Search for the cell housing the specified text and yield its (X, Y) center coordinate. 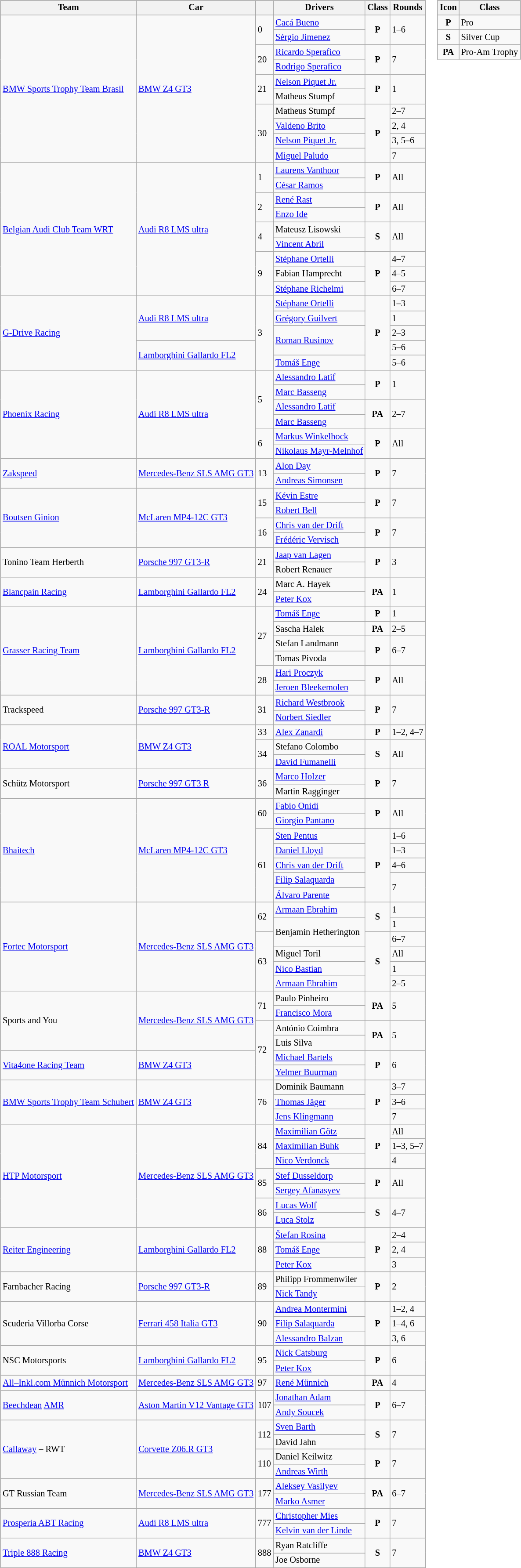
Trackspeed (69, 710)
Nick Tandy (319, 1294)
Icon (448, 8)
Pro-Am Trophy (489, 52)
Jonathan Adam (319, 1398)
28 (264, 680)
Luis Silva (319, 1043)
Sten Pentus (319, 836)
Car (196, 8)
15 (264, 503)
Alon Day (319, 466)
Aston Martin V12 Vantage GT3 (196, 1405)
Drivers (319, 8)
90 (264, 1323)
Andreas Wirth (319, 1472)
Vita4one Racing Team (69, 1065)
0 (264, 30)
85 (264, 1183)
Fortec Motorsport (69, 947)
Maximilian Buhk (319, 1146)
Triple 888 Racing (69, 1553)
Miguel Paludo (319, 156)
Nico Verdonck (319, 1161)
Marco Holzer (319, 777)
Schütz Motorsport (69, 784)
84 (264, 1147)
Mateusz Lisowski (319, 229)
Stefan Landmann (319, 644)
Benjamin Hetherington (319, 931)
112 (264, 1435)
76 (264, 1102)
Daniel Lloyd (319, 851)
Luca Stolz (319, 1220)
Valdeno Brito (319, 126)
34 (264, 754)
Kelvin van der Linde (319, 1531)
NSC Motorsports (69, 1360)
Miguel Toril (319, 954)
Rodrigo Sperafico (319, 67)
107 (264, 1405)
33 (264, 732)
David Jahn (319, 1442)
Maximilian Götz (319, 1132)
BMW Sports Trophy Team Brasil (69, 89)
Scuderia Villorba Corse (69, 1323)
Farnbacher Racing (69, 1286)
ROAL Motorsport (69, 747)
Roman Rusinov (319, 340)
Martin Ragginger (319, 791)
Pro (489, 22)
Frédéric Vervisch (319, 540)
César Ramos (319, 185)
3–7 (408, 1087)
Reiter Engineering (69, 1249)
Ryan Ratcliffe (319, 1546)
Sergey Afanasyev (319, 1191)
1–2, 4–7 (408, 732)
Paulo Pinheiro (319, 999)
Jaap van Lagen (319, 555)
110 (264, 1464)
60 (264, 814)
Michael Bartels (319, 1057)
13 (264, 474)
Bhaitech (69, 851)
24 (264, 591)
Stef Dusseldorp (319, 1176)
Andrea Montermini (319, 1309)
David Fumanelli (319, 762)
31 (264, 710)
Phoenix Racing (69, 414)
René Münnich (319, 1383)
97 (264, 1383)
177 (264, 1494)
Christopher Mies (319, 1516)
Aleksey Vasilyev (319, 1486)
Jens Klingmann (319, 1117)
95 (264, 1360)
Nico Bastian (319, 969)
Tomas Pivoda (319, 659)
Jeroen Bleekemolen (319, 688)
Belgian Audi Club Team WRT (69, 229)
63 (264, 961)
Tonino Team Herberth (69, 562)
1–3, 5–7 (408, 1146)
Vincent Abril (319, 244)
16 (264, 532)
Porsche 997 GT3 R (196, 784)
Kévin Estre (319, 496)
89 (264, 1286)
HTP Motorsport (69, 1176)
Blancpain Racing (69, 591)
Grasser Racing Team (69, 651)
27 (264, 636)
Joe Osborne (319, 1561)
9 (264, 274)
Team (69, 8)
BMW Sports Trophy Team Schubert (69, 1102)
Giorgio Pantano (319, 821)
777 (264, 1524)
3, 5–6 (408, 141)
António Coimbra (319, 1028)
Stéphane Richelmi (319, 289)
3–6 (408, 1102)
GT Russian Team (69, 1494)
Francisco Mora (319, 1013)
Andreas Simonsen (319, 481)
Nick Catsburg (319, 1353)
61 (264, 865)
Andy Soucek (319, 1412)
Sports and You (69, 1021)
Grégory Guilvert (319, 318)
All–Inkl.com Münnich Motorsport (69, 1383)
Silver Cup (489, 37)
62 (264, 917)
Stefano Colombo (319, 747)
88 (264, 1249)
Ferrari 458 Italia GT3 (196, 1323)
Enzo Ide (319, 215)
1–2, 4 (408, 1309)
Yelmer Buurman (319, 1072)
Daniel Keilwitz (319, 1457)
G-Drive Racing (69, 333)
Marc A. Hayek (319, 584)
Beechdean AMR (69, 1405)
Sérgio Jimenez (319, 37)
2–4 (408, 1235)
Cacá Bueno (319, 22)
Dominik Baumann (319, 1087)
Robert Bell (319, 511)
Sascha Halek (319, 629)
Corvette Z06.R GT3 (196, 1450)
86 (264, 1213)
Nikolaus Mayr-Melnhof (319, 451)
20 (264, 60)
Philipp Frommenwiler (319, 1279)
4–5 (408, 274)
Robert Renauer (319, 570)
72 (264, 1050)
Thomas Jäger (319, 1102)
Markus Winkelhock (319, 437)
36 (264, 784)
Norbert Siedler (319, 717)
Prosperia ABT Racing (69, 1524)
Boutsen Ginion (69, 518)
Alex Zanardi (319, 732)
Ricardo Sperafico (319, 52)
Lucas Wolf (319, 1206)
71 (264, 1006)
Richard Westbrook (319, 703)
888 (264, 1553)
1–4, 6 (408, 1324)
2–3 (408, 333)
Marko Asmer (319, 1501)
Fabio Onidi (319, 806)
René Rast (319, 200)
Álvaro Parente (319, 895)
Fabian Hamprecht (319, 274)
3, 6 (408, 1339)
Laurens Vanthoor (319, 170)
30 (264, 134)
Štefan Rosina (319, 1235)
Sven Barth (319, 1427)
Callaway – RWT (69, 1450)
Hari Proczyk (319, 673)
Rounds (408, 8)
Zakspeed (69, 474)
4–6 (408, 865)
Alessandro Balzan (319, 1339)
